Output the [X, Y] coordinate of the center of the cell containing the given text.  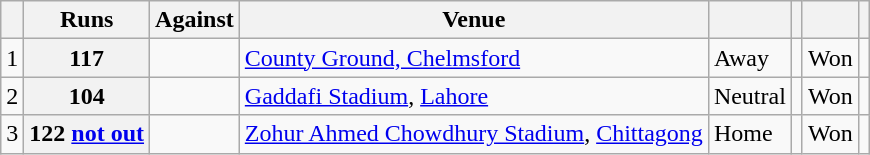
117 [87, 58]
Zohur Ahmed Chowdhury Stadium, Chittagong [474, 134]
Neutral [750, 96]
1 [12, 58]
Against [195, 20]
2 [12, 96]
Venue [474, 20]
122 not out [87, 134]
Runs [87, 20]
104 [87, 96]
Away [750, 58]
County Ground, Chelmsford [474, 58]
Home [750, 134]
Gaddafi Stadium, Lahore [474, 96]
3 [12, 134]
